Identify which cell holds the provided text, then report its (X, Y) central coordinate. 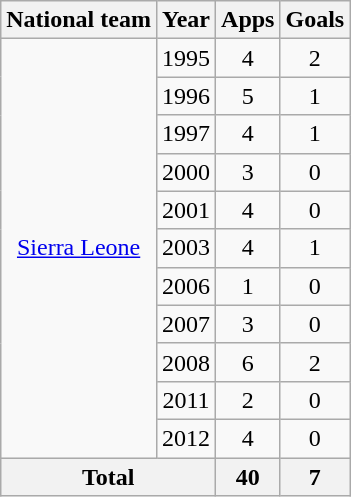
2000 (186, 172)
1995 (186, 58)
Apps (248, 20)
Year (186, 20)
5 (248, 96)
2011 (186, 400)
1997 (186, 134)
2007 (186, 324)
40 (248, 477)
Sierra Leone (79, 248)
2008 (186, 362)
6 (248, 362)
7 (315, 477)
Total (108, 477)
Goals (315, 20)
2003 (186, 248)
2012 (186, 438)
1996 (186, 96)
2001 (186, 210)
National team (79, 20)
2006 (186, 286)
